Return the (x, y) coordinate for the center point of the cell that contains the specified text.  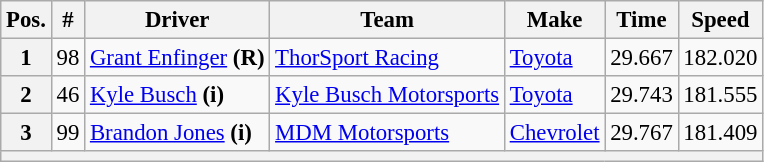
1 (26, 58)
98 (68, 58)
Time (642, 20)
Chevrolet (554, 133)
99 (68, 133)
Make (554, 20)
Brandon Jones (i) (178, 133)
Team (388, 20)
181.555 (720, 95)
46 (68, 95)
ThorSport Racing (388, 58)
MDM Motorsports (388, 133)
Grant Enfinger (R) (178, 58)
2 (26, 95)
181.409 (720, 133)
Kyle Busch Motorsports (388, 95)
29.667 (642, 58)
29.743 (642, 95)
# (68, 20)
Kyle Busch (i) (178, 95)
Pos. (26, 20)
3 (26, 133)
Speed (720, 20)
Driver (178, 20)
182.020 (720, 58)
29.767 (642, 133)
